Output the (x, y) coordinate of the center of the cell containing the given text.  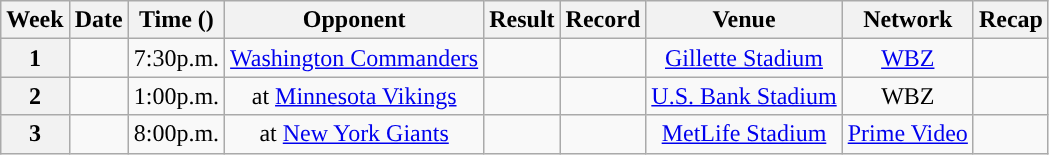
1 (35, 58)
3 (35, 134)
MetLife Stadium (744, 134)
Opponent (354, 20)
Gillette Stadium (744, 58)
Recap (1010, 20)
Time () (176, 20)
Result (522, 20)
at New York Giants (354, 134)
2 (35, 96)
Prime Video (908, 134)
1:00p.m. (176, 96)
Week (35, 20)
Network (908, 20)
8:00p.m. (176, 134)
Washington Commanders (354, 58)
Date (98, 20)
Record (603, 20)
U.S. Bank Stadium (744, 96)
Venue (744, 20)
7:30p.m. (176, 58)
at Minnesota Vikings (354, 96)
